Pinpoint the cell where the given text exists, returning its [X, Y] midpoint coordinate. 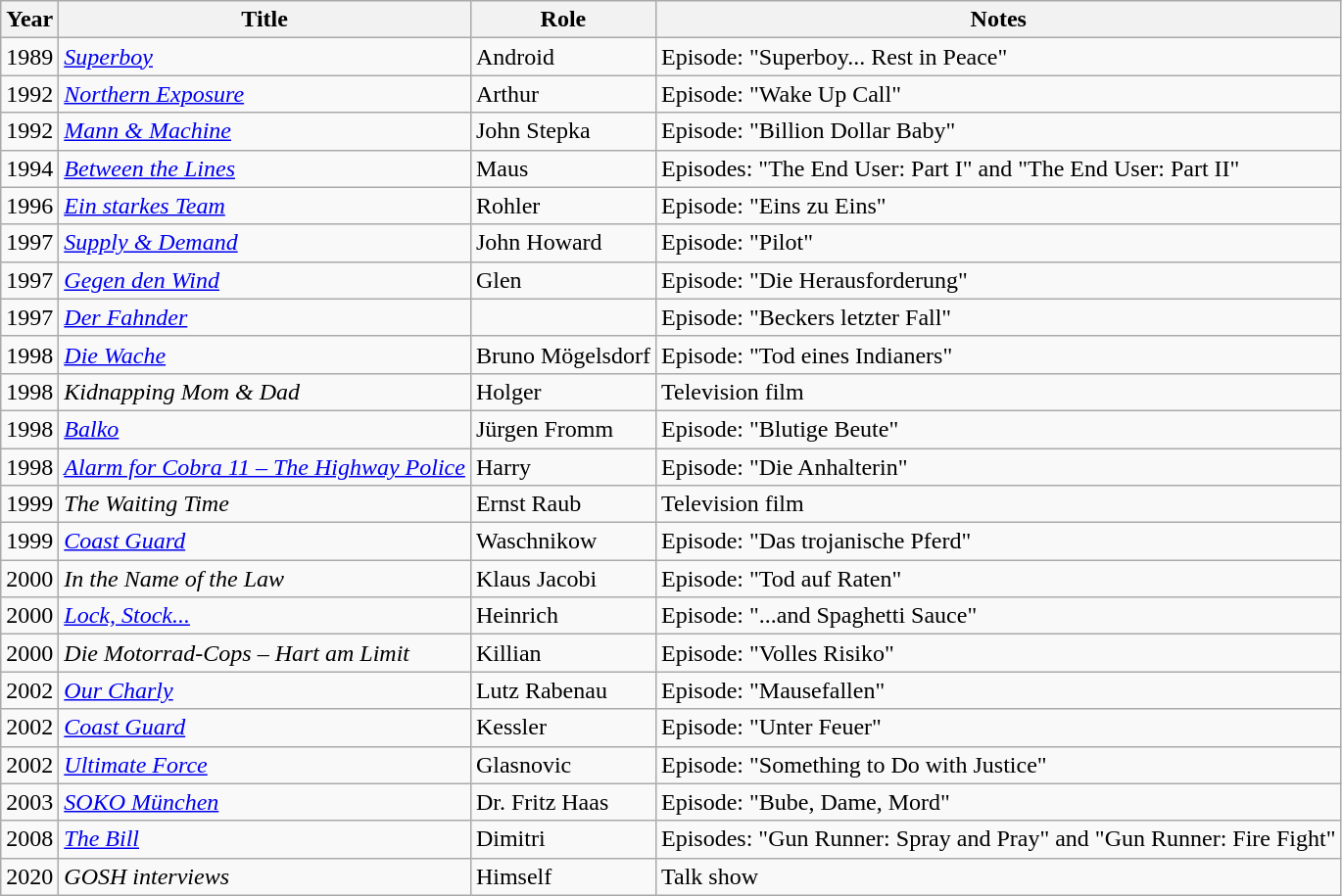
Episodes: "The End User: Part I" and "The End User: Part II" [998, 168]
Kessler [562, 728]
Episode: "Das trojanische Pferd" [998, 542]
Rohler [562, 206]
Episode: "Beckers letzter Fall" [998, 317]
Balko [264, 429]
Ein starkes Team [264, 206]
Ernst Raub [562, 504]
Mann & Machine [264, 131]
Dimitri [562, 839]
Episodes: "Gun Runner: Spray and Pray" and "Gun Runner: Fire Fight" [998, 839]
Our Charly [264, 690]
Notes [998, 20]
Glasnovic [562, 765]
Klaus Jacobi [562, 579]
Kidnapping Mom & Dad [264, 392]
Episode: "Blutige Beute" [998, 429]
Between the Lines [264, 168]
Maus [562, 168]
SOKO München [264, 802]
Harry [562, 467]
Arthur [562, 94]
Title [264, 20]
Supply & Demand [264, 243]
Alarm for Cobra 11 – The Highway Police [264, 467]
Glen [562, 280]
Himself [562, 876]
1994 [29, 168]
Die Motorrad-Cops – Hart am Limit [264, 653]
Northern Exposure [264, 94]
Episode: "Billion Dollar Baby" [998, 131]
Gegen den Wind [264, 280]
Episode: "Wake Up Call" [998, 94]
Die Wache [264, 354]
Bruno Mögelsdorf [562, 354]
Episode: "Unter Feuer" [998, 728]
Superboy [264, 57]
Episode: "Pilot" [998, 243]
The Waiting Time [264, 504]
Dr. Fritz Haas [562, 802]
Role [562, 20]
Holger [562, 392]
Episode: "Mausefallen" [998, 690]
John Howard [562, 243]
Jürgen Fromm [562, 429]
1989 [29, 57]
2008 [29, 839]
Talk show [998, 876]
Der Fahnder [264, 317]
Episode: "Eins zu Eins" [998, 206]
Android [562, 57]
Episode: "Something to Do with Justice" [998, 765]
Episode: "Tod eines Indianers" [998, 354]
2003 [29, 802]
Episode: "Bube, Dame, Mord" [998, 802]
1996 [29, 206]
John Stepka [562, 131]
In the Name of the Law [264, 579]
Episode: "Die Herausforderung" [998, 280]
Waschnikow [562, 542]
GOSH interviews [264, 876]
Ultimate Force [264, 765]
Episode: "Superboy... Rest in Peace" [998, 57]
Killian [562, 653]
Episode: "...and Spaghetti Sauce" [998, 616]
Lutz Rabenau [562, 690]
2020 [29, 876]
Episode: "Volles Risiko" [998, 653]
Episode: "Tod auf Raten" [998, 579]
The Bill [264, 839]
Heinrich [562, 616]
Year [29, 20]
Episode: "Die Anhalterin" [998, 467]
Lock, Stock... [264, 616]
